Return the [X, Y] coordinate for the center point of the cell that contains the specified text.  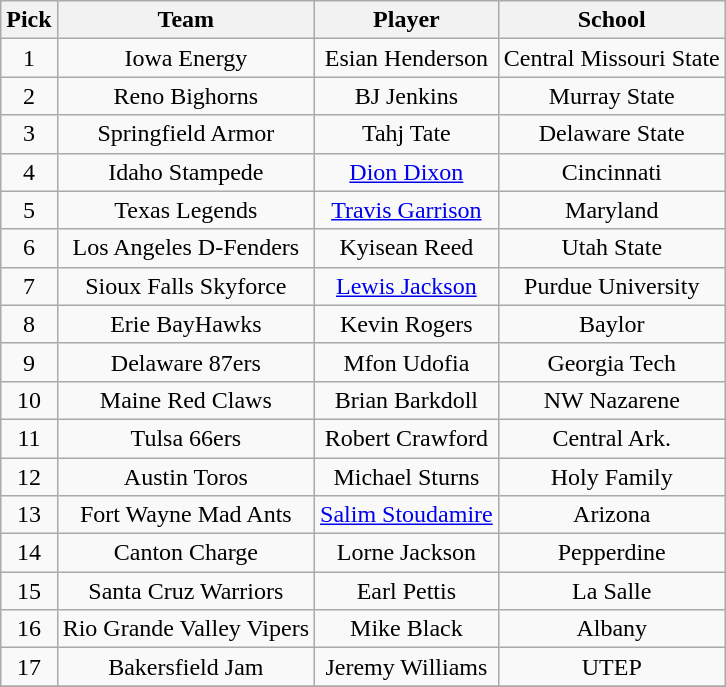
Mike Black [407, 629]
Salim Stoudamire [407, 515]
Austin Toros [186, 477]
Delaware 87ers [186, 362]
Central Missouri State [612, 58]
3 [29, 134]
Purdue University [612, 286]
Esian Henderson [407, 58]
Tulsa 66ers [186, 438]
5 [29, 210]
17 [29, 667]
UTEP [612, 667]
Cincinnati [612, 172]
9 [29, 362]
Team [186, 20]
Murray State [612, 96]
Sioux Falls Skyforce [186, 286]
Erie BayHawks [186, 324]
Mfon Udofia [407, 362]
Bakersfield Jam [186, 667]
13 [29, 515]
Los Angeles D-Fenders [186, 248]
Michael Sturns [407, 477]
Robert Crawford [407, 438]
Travis Garrison [407, 210]
4 [29, 172]
10 [29, 400]
Kyisean Reed [407, 248]
Player [407, 20]
Texas Legends [186, 210]
16 [29, 629]
Arizona [612, 515]
Kevin Rogers [407, 324]
Holy Family [612, 477]
La Salle [612, 591]
Idaho Stampede [186, 172]
Springfield Armor [186, 134]
Delaware State [612, 134]
8 [29, 324]
12 [29, 477]
1 [29, 58]
Central Ark. [612, 438]
7 [29, 286]
Rio Grande Valley Vipers [186, 629]
Brian Barkdoll [407, 400]
15 [29, 591]
Pepperdine [612, 553]
2 [29, 96]
6 [29, 248]
Maryland [612, 210]
11 [29, 438]
Fort Wayne Mad Ants [186, 515]
14 [29, 553]
Maine Red Claws [186, 400]
Albany [612, 629]
Jeremy Williams [407, 667]
Lorne Jackson [407, 553]
Dion Dixon [407, 172]
Utah State [612, 248]
Canton Charge [186, 553]
Lewis Jackson [407, 286]
School [612, 20]
Georgia Tech [612, 362]
Baylor [612, 324]
NW Nazarene [612, 400]
BJ Jenkins [407, 96]
Earl Pettis [407, 591]
Tahj Tate [407, 134]
Reno Bighorns [186, 96]
Iowa Energy [186, 58]
Santa Cruz Warriors [186, 591]
Pick [29, 20]
